Output the [x, y] coordinate of the center of the cell containing the given text.  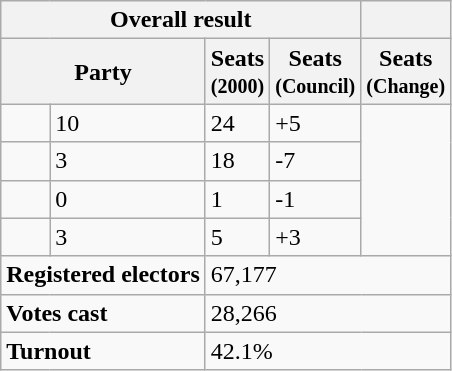
+5 [316, 123]
Votes cast [104, 313]
Seats(Council) [316, 72]
Seats(Change) [406, 72]
28,266 [328, 313]
Registered electors [104, 275]
42.1% [328, 351]
5 [237, 237]
-7 [316, 161]
24 [237, 123]
Seats(2000) [237, 72]
Party [104, 72]
18 [237, 161]
+3 [316, 237]
-1 [316, 199]
Overall result [181, 20]
67,177 [328, 275]
10 [128, 123]
1 [237, 199]
Turnout [104, 351]
0 [128, 199]
